Output the (X, Y) coordinate of the center of the cell containing the given text.  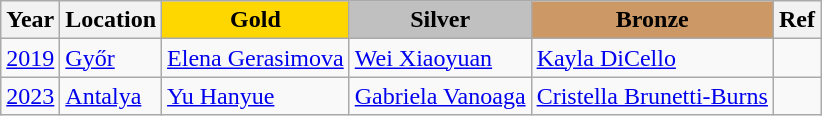
Cristella Brunetti-Burns (652, 96)
Silver (440, 20)
Gabriela Vanoaga (440, 96)
Antalya (111, 96)
Yu Hanyue (256, 96)
Year (30, 20)
2019 (30, 58)
Kayla DiCello (652, 58)
Gold (256, 20)
Elena Gerasimova (256, 58)
Ref (796, 20)
Győr (111, 58)
Wei Xiaoyuan (440, 58)
Location (111, 20)
2023 (30, 96)
Bronze (652, 20)
